Detect which cell encompasses the target text, then output its (X, Y) center coordinate. 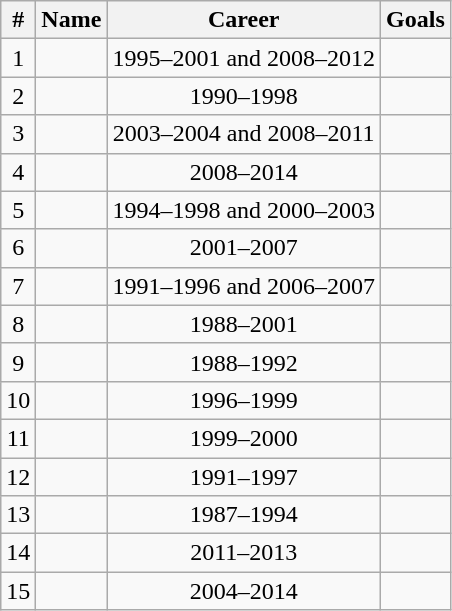
Career (244, 20)
1994–1998 and 2000–2003 (244, 210)
2011–2013 (244, 553)
Goals (416, 20)
8 (18, 324)
1999–2000 (244, 438)
1987–1994 (244, 515)
1991–1997 (244, 477)
9 (18, 362)
1996–1999 (244, 400)
1990–1998 (244, 96)
# (18, 20)
1991–1996 and 2006–2007 (244, 286)
2 (18, 96)
3 (18, 134)
1995–2001 and 2008–2012 (244, 58)
7 (18, 286)
4 (18, 172)
14 (18, 553)
6 (18, 248)
1988–1992 (244, 362)
1988–2001 (244, 324)
11 (18, 438)
Name (72, 20)
15 (18, 591)
1 (18, 58)
5 (18, 210)
10 (18, 400)
2003–2004 and 2008–2011 (244, 134)
13 (18, 515)
2008–2014 (244, 172)
2004–2014 (244, 591)
2001–2007 (244, 248)
12 (18, 477)
